Find where the given text appears and provide that cell's center as (x, y) coordinate. 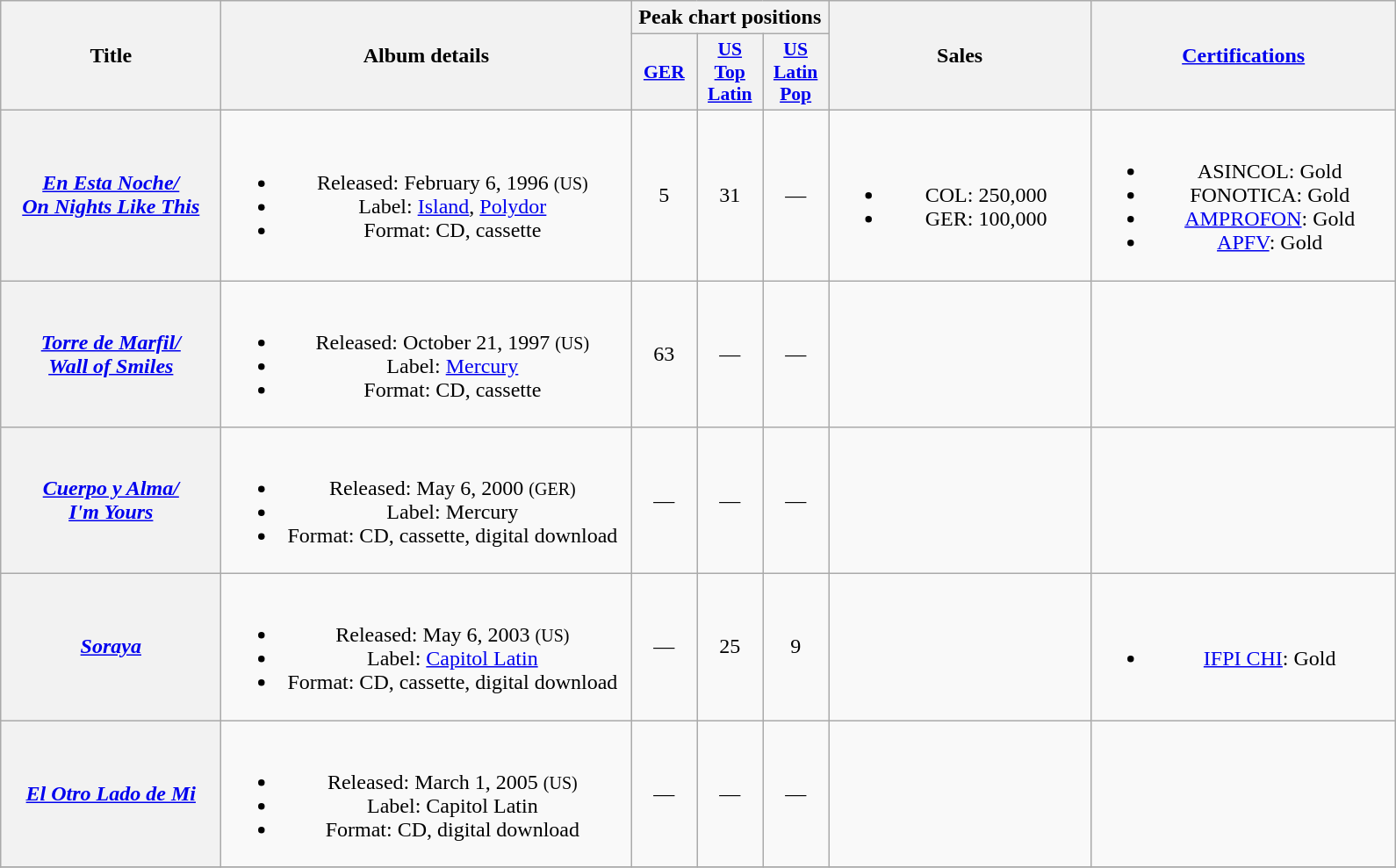
Released: May 6, 2003 (US)Label: Capitol LatinFormat: CD, cassette, digital download (427, 648)
Peak chart positions (730, 18)
Title (111, 56)
COL: 250,000GER: 100,000 (961, 195)
Released: March 1, 2005 (US)Label: Capitol LatinFormat: CD, digital download (427, 793)
El Otro Lado de Mi (111, 793)
En Esta Noche/On Nights Like This (111, 195)
IFPI CHI: Gold (1243, 648)
Released: October 21, 1997 (US)Label: MercuryFormat: CD, cassette (427, 355)
5 (664, 195)
9 (795, 648)
25 (730, 648)
USTop Latin (730, 72)
Album details (427, 56)
Released: February 6, 1996 (US)Label: Island, PolydorFormat: CD, cassette (427, 195)
USLatin Pop (795, 72)
ASINCOL: GoldFONOTICA: GoldAMPROFON: GoldAPFV: Gold (1243, 195)
Released: May 6, 2000 (GER)Label: MercuryFormat: CD, cassette, digital download (427, 500)
Certifications (1243, 56)
GER (664, 72)
31 (730, 195)
Torre de Marfil/Wall of Smiles (111, 355)
Soraya (111, 648)
Sales (961, 56)
63 (664, 355)
Cuerpo y Alma/I'm Yours (111, 500)
